Return (X, Y) of the center of cell containing provided text 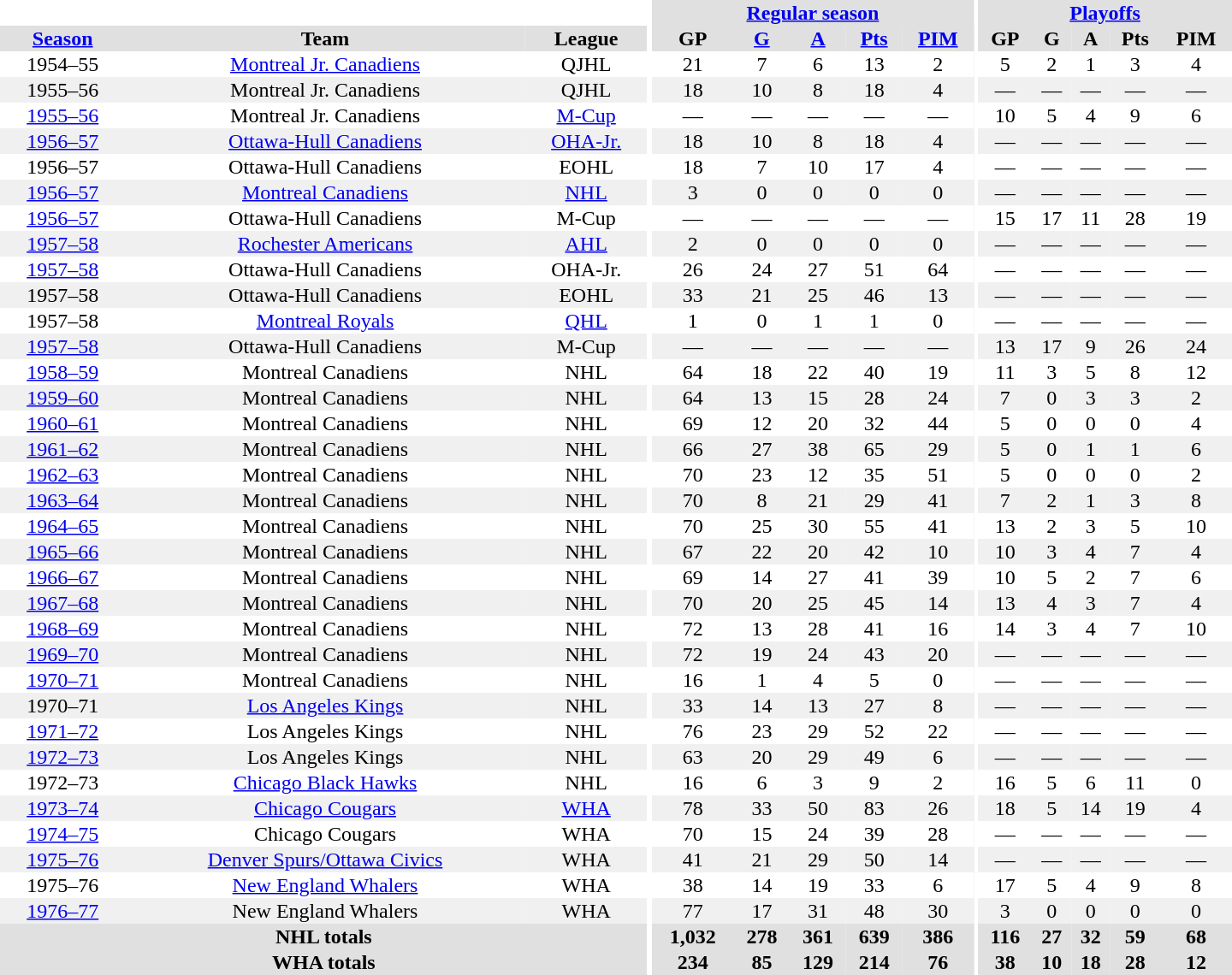
67 (693, 552)
361 (818, 937)
1967–68 (62, 603)
QHL (587, 321)
63 (693, 757)
1966–67 (62, 577)
49 (874, 757)
1961–62 (62, 449)
35 (874, 475)
129 (818, 962)
Denver Spurs/Ottawa Civics (325, 860)
1958–59 (62, 372)
234 (693, 962)
59 (1134, 937)
Team (325, 38)
Rochester Americans (325, 244)
83 (874, 808)
214 (874, 962)
League (587, 38)
42 (874, 552)
78 (693, 808)
116 (1004, 937)
65 (874, 449)
Playoffs (1105, 13)
1974–75 (62, 834)
85 (762, 962)
1969–70 (62, 654)
Season (62, 38)
40 (874, 372)
77 (693, 911)
1963–64 (62, 500)
AHL (587, 244)
66 (693, 449)
48 (874, 911)
52 (874, 731)
278 (762, 937)
1976–77 (62, 911)
1959–60 (62, 398)
1964–65 (62, 526)
1962–63 (62, 475)
46 (874, 295)
386 (938, 937)
43 (874, 654)
31 (818, 911)
639 (874, 937)
1960–61 (62, 423)
1968–69 (62, 629)
1954–55 (62, 64)
55 (874, 526)
NHL totals (323, 937)
45 (874, 603)
68 (1196, 937)
1,032 (693, 937)
Chicago Black Hawks (325, 783)
1973–74 (62, 808)
44 (938, 423)
1971–72 (62, 731)
WHA totals (323, 962)
Regular season (813, 13)
1965–66 (62, 552)
Montreal Royals (325, 321)
